Return [x, y] of the center of cell containing provided text 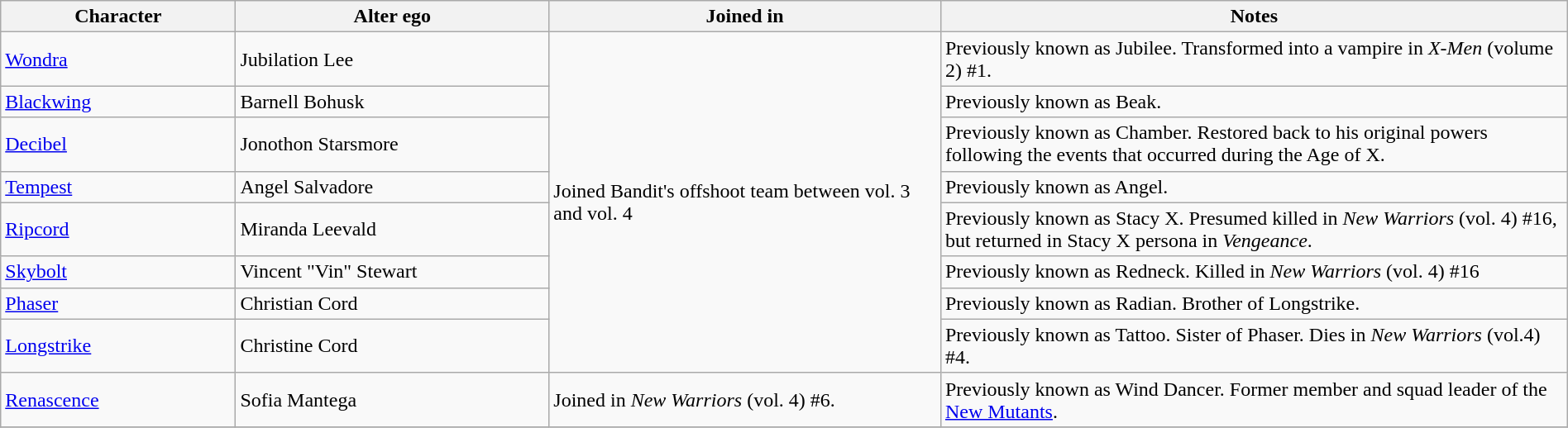
Renascence [118, 400]
Sofia Mantega [392, 400]
Wondra [118, 59]
Notes [1254, 17]
Christian Cord [392, 303]
Joined in [745, 17]
Blackwing [118, 102]
Ripcord [118, 230]
Previously known as Radian. Brother of Longstrike. [1254, 303]
Previously known as Jubilee. Transformed into a vampire in X-Men (volume 2) #1. [1254, 59]
Previously known as Tattoo. Sister of Phaser. Dies in New Warriors (vol.4) #4. [1254, 345]
Longstrike [118, 345]
Decibel [118, 144]
Previously known as Stacy X. Presumed killed in New Warriors (vol. 4) #16, but returned in Stacy X persona in Vengeance. [1254, 230]
Christine Cord [392, 345]
Previously known as Beak. [1254, 102]
Jonothon Starsmore [392, 144]
Barnell Bohusk [392, 102]
Previously known as Redneck. Killed in New Warriors (vol. 4) #16 [1254, 272]
Jubilation Lee [392, 59]
Vincent "Vin" Stewart [392, 272]
Alter ego [392, 17]
Previously known as Angel. [1254, 187]
Phaser [118, 303]
Previously known as Chamber. Restored back to his original powers following the events that occurred during the Age of X. [1254, 144]
Angel Salvadore [392, 187]
Miranda Leevald [392, 230]
Previously known as Wind Dancer. Former member and squad leader of the New Mutants. [1254, 400]
Joined Bandit's offshoot team between vol. 3 and vol. 4 [745, 202]
Skybolt [118, 272]
Joined in New Warriors (vol. 4) #6. [745, 400]
Character [118, 17]
Tempest [118, 187]
